Return (X, Y) of the center of cell containing provided text 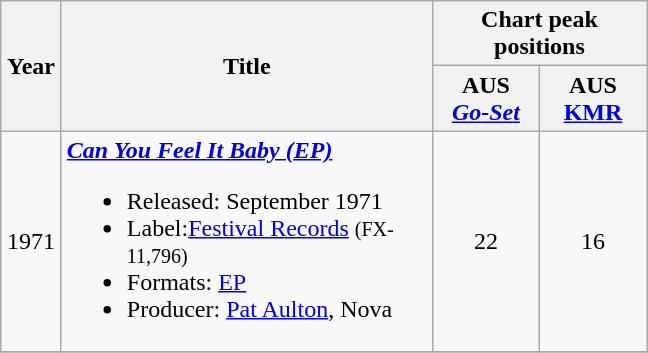
16 (592, 242)
AUSKMR (592, 98)
1971 (32, 242)
Can You Feel It Baby (EP)Released: September 1971Label:Festival Records (FX-11,796)Formats: EPProducer: Pat Aulton, Nova (246, 242)
AUSGo-Set (486, 98)
Year (32, 66)
Chart peak positions (539, 34)
Title (246, 66)
22 (486, 242)
